Find where the given text appears and provide that cell's center as [x, y] coordinate. 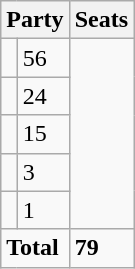
Total [35, 248]
79 [101, 248]
15 [43, 134]
3 [43, 172]
56 [43, 58]
1 [43, 210]
24 [43, 96]
Party [35, 20]
Seats [101, 20]
